Extract the [X, Y] coordinate from the center of the cell holding the provided text.  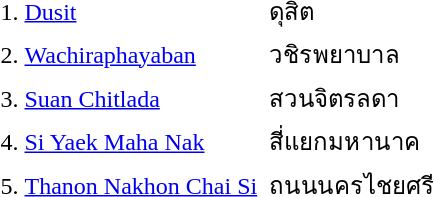
Si Yaek Maha Nak [144, 142]
Wachiraphayaban [144, 54]
Suan Chitlada [144, 98]
